Locate the cell with the specified text and output its [x, y] center coordinate. 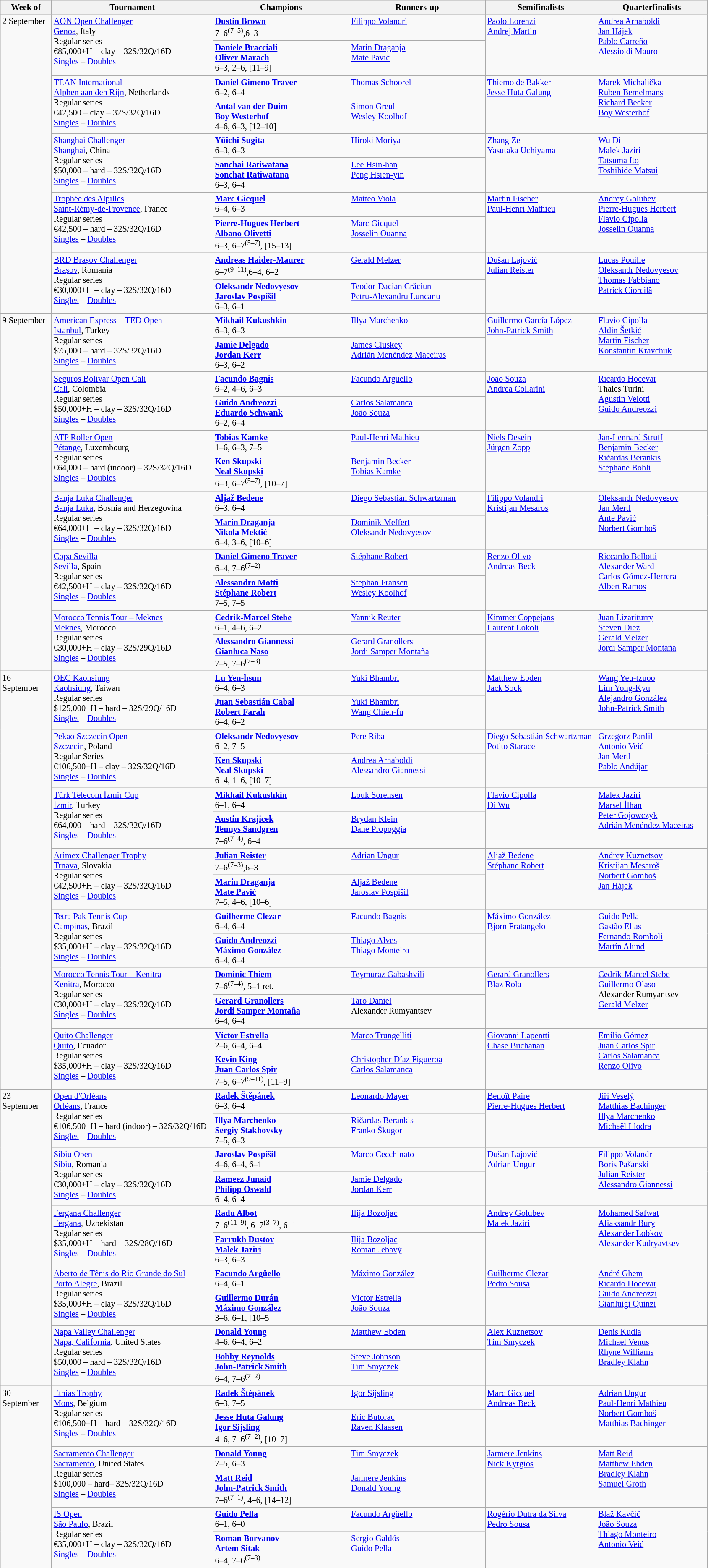
Marin Draganja Nikola Mektić6–4, 3–6, [10–6] [281, 532]
Tournament [133, 7]
Andrea Arnaboldi Jan Hájek Pablo Carreño Alessio di Mauro [652, 44]
João Souza Andrea Collarini [541, 401]
Alessandro Motti Stéphane Robert 7–5, 7–5 [281, 593]
Malek Jaziri Marsel İlhan Peter Gojowczyk Adrián Menéndez Maceiras [652, 818]
Champions [281, 7]
IS Open São Paulo, Brazil Regular series €35,000+H – clay – 32S/32Q/16D Singles – Doubles [133, 1538]
Teodor-Dacian Crăciun Petru-Alexandru Luncanu [417, 296]
Jiří Veselý Matthias Bachinger Illya Marchenko Michaël Llodra [652, 1118]
Tim Smyczek [417, 1458]
Arimex Challenger TrophyTrnava, SlovakiaRegular series€42,500+H – clay – 32S/32Q/16DSingles – Doubles [133, 879]
Jamie Delgado Jordan Kerr6–3, 6–2 [281, 355]
Rameez Junaid Philipp Oswald6–4, 6–4 [281, 1189]
Tobias Kamke 1–6, 6–3, 7–5 [281, 442]
Bobby Reynolds John-Patrick Smith6–4, 7–6(7–2) [281, 1367]
Ken Skupski Neal Skupski 6–4, 1–6, [10–7] [281, 771]
Wang Yeu-tzuoo Lim Yong-Kyu Alejandro González John-Patrick Smith [652, 700]
Blaž Kavčič João Souza Thiago Monteiro Antonio Veić [652, 1538]
Kimmer Coppejans Laurent Lokoli [541, 640]
Louk Sorensen [417, 800]
Illya Marchenko [417, 325]
Thomas Schoorel [417, 87]
Jaroslav Pospíšil4–6, 6–4, 6–1 [281, 1160]
Marc Gicquel 6–4, 6–3 [281, 204]
Pierre-Hugues Herbert Albano Olivetti6–3, 6–7(5–7), [15–13] [281, 234]
Yuki Bhambri [417, 683]
Marek Michalička Ruben Bemelmans Richard Becker Boy Westerhof [652, 104]
Máximo González [417, 1279]
Guido Andreozzi Máximo González 6–4, 6–4 [281, 951]
Aljaž Bedene6–3, 6–4 [281, 503]
Leonardo Mayer [417, 1101]
23 September [26, 1237]
Yuki Bhambri Wang Chieh-fu [417, 712]
Adrian Ungur Paul-Henri Mathieu Norbert Gomboš Matthias Bachinger [652, 1416]
Mikhail Kukushkin6–3, 6–3 [281, 325]
Carlos Salamanca João Souza [417, 413]
TEAN InternationalAlphen aan den Rijn, NetherlandsRegular series€42,500 – clay – 32S/32Q/16DSingles – Doubles [133, 104]
Zhang Ze Yasutaka Uchiyama [541, 163]
Shanghai ChallengerShanghai, ChinaRegular series$50,000 – hard – 32S/32Q/16DSingles – Doubles [133, 163]
Jan-Lennard Struff Benjamin Becker Ričardas Berankis Stéphane Bohli [652, 461]
Austin Krajicek Tennys Sandgren7–6(7–4), 6–4 [281, 830]
Morocco Tennis Tour – KenitraKenitra, MoroccoRegular series€30,000+H – clay – 32S/32Q/16DSingles – Doubles [133, 998]
Máximo González Bjorn Fratangelo [541, 938]
Rogério Dutra da Silva Pedro Sousa [541, 1538]
Paolo Lorenzi Andrej Martin [541, 44]
16 September [26, 880]
Juan Lizariturry Steven Diez Gerald Melzer Jordi Samper Montaña [652, 640]
OEC KaohsiungKaohsiung, TaiwanRegular series$125,000+H – hard – 32S/29Q/16DSingles – Doubles [133, 700]
Teymuraz Gabashvili [417, 980]
Filippo Volandri Kristijan Mesaros [541, 520]
Ken Skupski Neal Skupski6–3, 6–7(5–7), [10–7] [281, 473]
Diego Sebastián Schwartzman Potito Starace [541, 759]
Martin Fischer Paul-Henri Mathieu [541, 222]
Guillermo Durán Máximo González3–6, 6–1, [10–5] [281, 1308]
Giovanni Lapentti Chase Buchanan [541, 1058]
Víctor Estrella João Souza [417, 1308]
Alex Kuznetsov Tim Smyczek [541, 1356]
Radu Albot 7–6(11–9), 6–7(3–7), 6–1 [281, 1219]
Fergana ChallengerFergana, UzbekistanRegular series$35,000+H – hard – 32S/28Q/16DSingles – Doubles [133, 1236]
Marin Draganja Mate Pavić7–5, 4–6, [10–6] [281, 892]
Ricardo Hocevar Thales Turini Agustín Velotti Guido Andreozzi [652, 401]
Marin Draganja Mate Pavić [417, 58]
Ilija Bozoljac Roman Jebavý [417, 1249]
Yannik Reuter [417, 622]
Benoît Paire Pierre-Hugues Herbert [541, 1118]
American Express – TED OpenIstanbul, TurkeyRegular series$75,000 – hard – 32S/32Q/16DSingles – Doubles [133, 342]
Adrian Ungur [417, 861]
Ričardas Berankis Franko Škugor [417, 1130]
Benjamin Becker Tobias Kamke [417, 473]
Morocco Tennis Tour – MeknesMeknes, MoroccoRegular series€30,000+H – clay – 32S/29Q/16DSingles – Doubles [133, 640]
2 September [26, 164]
Mohamed Safwat Aliaksandr Bury Alexander Lobkov Alexander Kudryavtsev [652, 1236]
AON Open ChallengerGenoa, ItalyRegular series€85,000+H – clay – 32S/32Q/16DSingles – Doubles [133, 44]
Riccardo Bellotti Alexander Ward Carlos Gómez-Herrera Albert Ramos [652, 580]
Cedrik-Marcel Stebe Guillermo Olaso Alexander Rumyantsev Gerald Melzer [652, 998]
Gerard Granollers Jordi Samper Montaña [417, 652]
Dušan Lajović Julian Reister [541, 283]
Daniel Gimeno Traver6–2, 6–4 [281, 87]
Radek Štěpánek6–3, 6–4 [281, 1101]
Dominic Thiem7–6(7–4), 5–1 ret. [281, 980]
Pere Riba [417, 742]
Niels Desein Jürgen Zopp [541, 461]
Oleksandr Nedovyesov 6–2, 7–5 [281, 742]
Guido Pella Gastão Elias Fernando Romboli Martín Alund [652, 938]
Flavio Cipolla Di Wu [541, 818]
Sergio Galdós Guido Pella [417, 1550]
Tetra Pak Tennis CupCampinas, BrazilRegular series$35,000+H – clay – 32S/32Q/16DSingles – Doubles [133, 938]
James Cluskey Adrián Menéndez Maceiras [417, 355]
Emilio Gómez Juan Carlos Spir Carlos Salamanca Renzo Olivo [652, 1058]
Week of [26, 7]
Taro Daniel Alexander Rumyantsev [417, 1011]
Jarmere Jenkins Nick Kyrgios [541, 1477]
Oleksandr Nedovyesov Jaroslav Pospíšil6–3, 6–1 [281, 296]
Stephan Fransen Wesley Koolhof [417, 593]
Antal van der Duim Boy Westerhof4–6, 6–3, [12–10] [281, 116]
Marco Trungelliti [417, 1040]
Daniel Gimeno Traver6–4, 7–6(7–2) [281, 562]
Gerard Granollers Jordi Samper Montaña 6–4, 6–4 [281, 1011]
Pekao Szczecin OpenSzczecin, PolandRegular Series €106,500+H – clay – 32S/32Q/16DSingles – Doubles [133, 759]
Julian Reister 7–6(7–3),6–3 [281, 861]
Guilherme Clezar 6–4, 6–4 [281, 921]
30 September [26, 1477]
Aljaž Bedene Jaroslav Pospíšil [417, 892]
Matthew Ebden Jack Sock [541, 700]
Flavio Cipolla Aldin Šetkić Martin Fischer Konstantin Kravchuk [652, 342]
Matt Reid John-Patrick Smith7–6(7–1), 4–6, [14–12] [281, 1489]
Andrey Kuznetsov Kristijan Mesaroš Norbert Gomboš Jan Hájek [652, 879]
Steve Johnson Tim Smyczek [417, 1367]
Lucas Pouille Oleksandr Nedovyesov Thomas Fabbiano Patrick Ciorcilă [652, 283]
Jamie Delgado Jordan Kerr [417, 1189]
Paul-Henri Mathieu [417, 442]
Andrea Arnaboldi Alessandro Giannessi [417, 771]
Lu Yen-hsun 6–4, 6–3 [281, 683]
Facundo Bagnis6–2, 4–6, 6–3 [281, 384]
Filippo Volandri Boris Pašanski Julian Reister Alessandro Giannessi [652, 1177]
ATP Roller OpenPétange, LuxembourgRegular series€64,000 – hard (indoor) – 32S/32Q/16DSingles – Doubles [133, 461]
Ethias TrophyMons, BelgiumRegular series€106,500+H – hard – 32S/32Q/16DSingles – Doubles [133, 1416]
Cedrik-Marcel Stebe6–1, 4–6, 6–2 [281, 622]
Denis Kudla Michael Venus Rhyne Williams Bradley Klahn [652, 1356]
Juan Sebastián Cabal Robert Farah 6–4, 6–2 [281, 712]
Daniele Bracciali Oliver Marach6–3, 2–6, [11–9] [281, 58]
Yūichi Sugita6–3, 6–3 [281, 146]
Sibiu Open Sibiu, Romania Regular series €30,000+H – clay – 32S/32Q/16D Singles – Doubles [133, 1177]
Türk Telecom İzmir Cupİzmir, TurkeyRegular series€64,000 – hard – 32S/32Q/16DSingles – Doubles [133, 818]
Ilija Bozoljac [417, 1219]
Stéphane Robert [417, 562]
Andreas Haider-Maurer6–7(9–11),6–4, 6–2 [281, 266]
Simon Greul Wesley Koolhof [417, 116]
Mikhail Kukushkin 6–1, 6–4 [281, 800]
Christopher Díaz Figueroa Carlos Salamanca [417, 1071]
Andrey Golubev Pierre-Hugues Herbert Flavio Cipolla Josselin Ouanna [652, 222]
Quarterfinalists [652, 7]
Thiemo de Bakker Jesse Huta Galung [541, 104]
Aberto de Tênis do Rio Grande do SulPorto Alegre, BrazilRegular series$35,000+H – clay – 32S/32Q/16DSingles – Doubles [133, 1296]
Marc Gicquel Josselin Ouanna [417, 234]
Eric Butorac Raven Klaasen [417, 1428]
Radek Štěpánek6–3, 7–5 [281, 1398]
Aljaž Bedene Stéphane Robert [541, 879]
9 September [26, 492]
Gerard Granollers Blaz Rola [541, 998]
Renzo Olivo Andreas Beck [541, 580]
Lee Hsin-han Peng Hsien-yin [417, 175]
Jesse Huta Galung Igor Sijsling4–6, 7–6(7–2), [10–7] [281, 1428]
Guido Pella 6–1, 6–0 [281, 1519]
Dušan Lajović Adrian Ungur [541, 1177]
Gerald Melzer [417, 266]
Farrukh Dustov Malek Jaziri6–3, 6–3 [281, 1249]
Runners-up [417, 7]
Donald Young4–6, 6–4, 6–2 [281, 1337]
BRD Brașov ChallengerBrașov, RomaniaRegular series€30,000+H – clay – 32S/32Q/16DSingles – Doubles [133, 283]
Kevin King Juan Carlos Spir 7–5, 6–7(9–11), [11–9] [281, 1071]
Jarmere Jenkins Donald Young [417, 1489]
Alessandro Giannessi Gianluca Naso7–5, 7–6(7–3) [281, 652]
Thiago Alves Thiago Monteiro [417, 951]
Matteo Viola [417, 204]
Illya Marchenko Sergiy Stakhovsky7–5, 6–3 [281, 1130]
Marco Cecchinato [417, 1160]
Wu Di Malek Jaziri Tatsuma Ito Toshihide Matsui [652, 163]
Víctor Estrella 2–6, 6–4, 6–4 [281, 1040]
Sacramento ChallengerSacramento, United StatesRegular series$100,000 – hard– 32S/32Q/16DSingles – Doubles [133, 1477]
Open d'OrléansOrléans, FranceRegular series€106,500+H – hard (indoor) – 32S/32Q/16DSingles – Doubles [133, 1118]
Marc Gicquel Andreas Beck [541, 1416]
Semifinalists [541, 7]
Guillermo García-López John-Patrick Smith [541, 342]
Seguros Bolívar Open CaliCali, ColombiaRegular series$50,000+H – clay – 32S/32Q/16DSingles – Doubles [133, 401]
Matthew Ebden [417, 1337]
Grzegorz Panfil Antonio Veić Jan Mertl Pablo Andújar [652, 759]
Donald Young7–5, 6–3 [281, 1458]
Oleksandr Nedovyesov Jan Mertl Ante Pavić Norbert Gomboš [652, 520]
Dominik Meffert Oleksandr Nedovyesov [417, 532]
Sanchai Ratiwatana Sonchat Ratiwatana6–3, 6–4 [281, 175]
Guido Andreozzi Eduardo Schwank6–2, 6–4 [281, 413]
Andrey Golubev Malek Jaziri [541, 1236]
Diego Sebastián Schwartzman [417, 503]
André Ghem Ricardo Hocevar Guido Andreozzi Gianluigi Quinzi [652, 1296]
Filippo Volandri [417, 28]
Copa SevillaSevilla, SpainRegular series€42,500+H – clay – 32S/32Q/16DSingles – Doubles [133, 580]
Guilherme Clezar Pedro Sousa [541, 1296]
Facundo Bagnis [417, 921]
Facundo Argüello6–4, 6–1 [281, 1279]
Quito ChallengerQuito, EcuadorRegular series$35,000+H – clay – 32S/32Q/16DSingles – Doubles [133, 1058]
Matt Reid Matthew Ebden Bradley Klahn Samuel Groth [652, 1477]
Hiroki Moriya [417, 146]
Trophée des AlpillesSaint-Rémy-de-Provence, FranceRegular series€42,500 – hard – 32S/32Q/16DSingles – Doubles [133, 222]
Roman Borvanov Artem Sitak6–4, 7–6(7–3) [281, 1550]
Dustin Brown7–6(7–5),6–3 [281, 28]
Banja Luka ChallengerBanja Luka, Bosnia and HerzegovinaRegular series€64,000+H – clay – 32S/32Q/16DSingles – Doubles [133, 520]
Igor Sijsling [417, 1398]
Napa Valley ChallengerNapa, California, United StatesRegular series$50,000 – hard – 32S/32Q/16DSingles – Doubles [133, 1356]
Brydan Klein Dane Propoggia [417, 830]
